Scan for the cell matching the given text and deliver its (X, Y) coordinate at center. 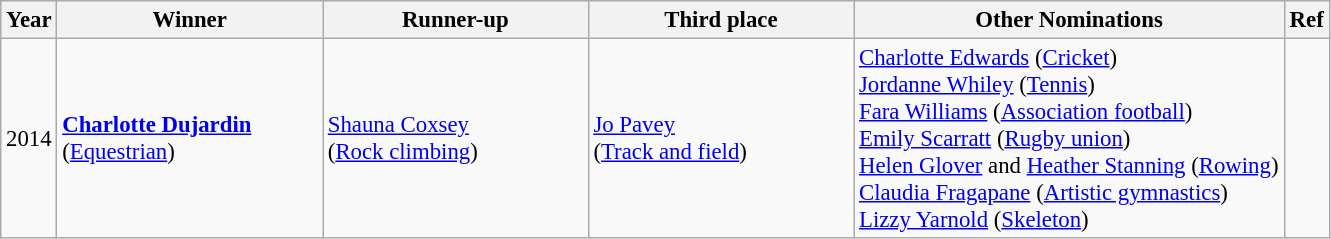
Jo Pavey(Track and field) (721, 139)
Ref (1306, 20)
Charlotte Dujardin(Equestrian) (190, 139)
Winner (190, 20)
2014 (29, 139)
Third place (721, 20)
Other Nominations (1070, 20)
Year (29, 20)
Shauna Coxsey(Rock climbing) (455, 139)
Runner-up (455, 20)
